Pinpoint the cell where the given text exists, returning its [x, y] midpoint coordinate. 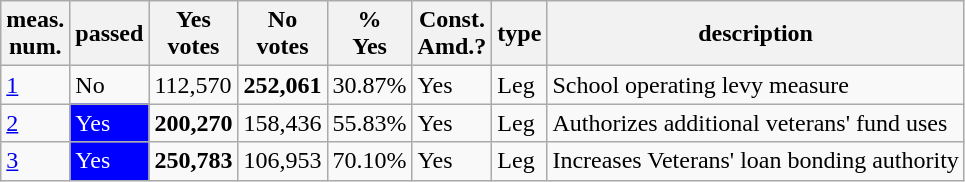
meas.num. [36, 34]
Novotes [282, 34]
No [110, 85]
106,953 [282, 161]
112,570 [194, 85]
Authorizes additional veterans' fund uses [756, 123]
70.10% [370, 161]
250,783 [194, 161]
Increases Veterans' loan bonding authority [756, 161]
%Yes [370, 34]
30.87% [370, 85]
2 [36, 123]
3 [36, 161]
158,436 [282, 123]
200,270 [194, 123]
Const.Amd.? [452, 34]
Yesvotes [194, 34]
55.83% [370, 123]
type [520, 34]
1 [36, 85]
passed [110, 34]
description [756, 34]
School operating levy measure [756, 85]
252,061 [282, 85]
